Find where the given text appears and provide that cell's center as [X, Y] coordinate. 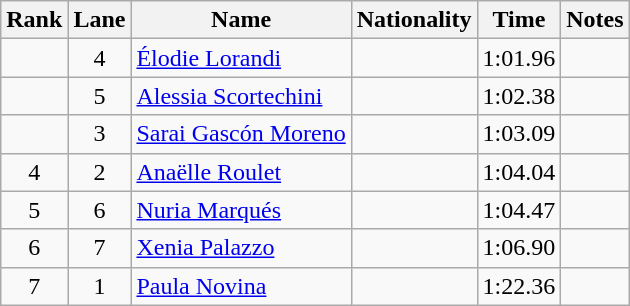
Xenia Palazzo [241, 248]
1:03.09 [519, 134]
Lane [100, 20]
1:04.04 [519, 172]
1:01.96 [519, 58]
Time [519, 20]
1 [100, 286]
Élodie Lorandi [241, 58]
1:22.36 [519, 286]
Notes [595, 20]
1:06.90 [519, 248]
Rank [34, 20]
3 [100, 134]
Nuria Marqués [241, 210]
1:04.47 [519, 210]
Anaëlle Roulet [241, 172]
Name [241, 20]
Paula Novina [241, 286]
2 [100, 172]
Sarai Gascón Moreno [241, 134]
Alessia Scortechini [241, 96]
Nationality [414, 20]
1:02.38 [519, 96]
